Capture the cell that displays the provided text and extract its [X, Y] central coordinate. 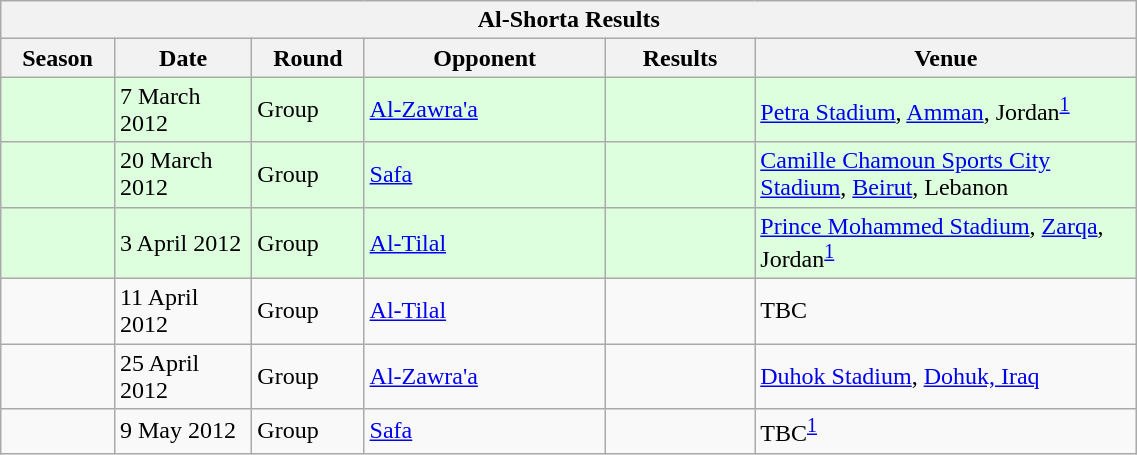
20 March 2012 [182, 174]
TBC [946, 312]
Opponent [484, 58]
Camille Chamoun Sports City Stadium, Beirut, Lebanon [946, 174]
Season [58, 58]
3 April 2012 [182, 243]
25 April 2012 [182, 376]
Prince Mohammed Stadium, Zarqa, Jordan1 [946, 243]
9 May 2012 [182, 432]
Round [308, 58]
Date [182, 58]
Duhok Stadium, Dohuk, Iraq [946, 376]
Venue [946, 58]
Al-Shorta Results [569, 20]
Petra Stadium, Amman, Jordan1 [946, 110]
TBC1 [946, 432]
Results [680, 58]
7 March 2012 [182, 110]
11 April 2012 [182, 312]
